Return [x, y] of the center of cell containing provided text 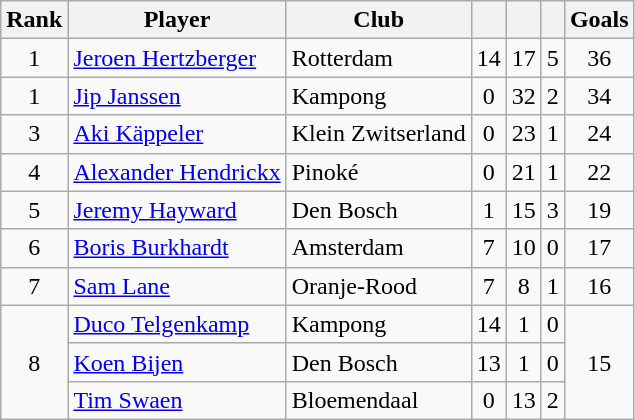
Aki Käppeler [177, 134]
Klein Zwitserland [378, 134]
Jip Janssen [177, 96]
Pinoké [378, 172]
Sam Lane [177, 286]
10 [524, 248]
Player [177, 20]
Duco Telgenkamp [177, 324]
Rank [34, 20]
Tim Swaen [177, 400]
36 [599, 58]
19 [599, 210]
6 [34, 248]
Alexander Hendrickx [177, 172]
Koen Bijen [177, 362]
Bloemendaal [378, 400]
16 [599, 286]
Oranje-Rood [378, 286]
4 [34, 172]
Club [378, 20]
Rotterdam [378, 58]
24 [599, 134]
34 [599, 96]
22 [599, 172]
21 [524, 172]
23 [524, 134]
Goals [599, 20]
Boris Burkhardt [177, 248]
Amsterdam [378, 248]
32 [524, 96]
Jeremy Hayward [177, 210]
Jeroen Hertzberger [177, 58]
